From the cell containing the given text, extract its center point as (x, y) coordinate. 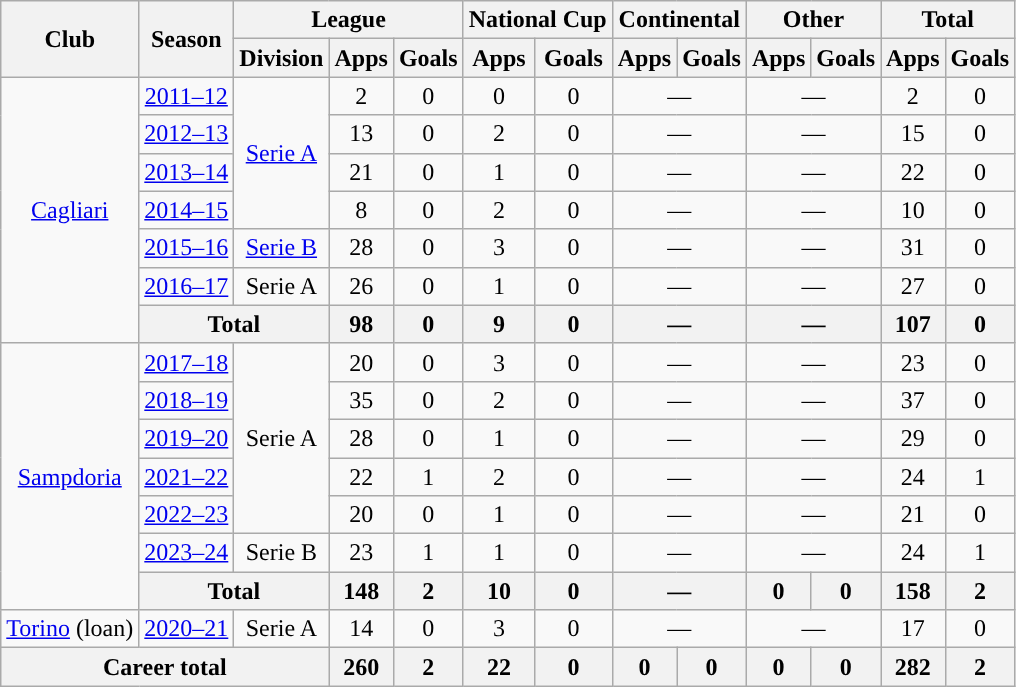
29 (913, 438)
2019–20 (186, 438)
Other (813, 20)
31 (913, 248)
2023–24 (186, 553)
2021–22 (186, 477)
Continental (679, 20)
Season (186, 39)
2011–12 (186, 96)
158 (913, 591)
Cagliari (70, 210)
2020–21 (186, 629)
148 (361, 591)
2012–13 (186, 134)
27 (913, 286)
2017–18 (186, 362)
35 (361, 400)
Club (70, 39)
National Cup (538, 20)
2013–14 (186, 172)
107 (913, 324)
2022–23 (186, 515)
Sampdoria (70, 476)
26 (361, 286)
2014–15 (186, 210)
260 (361, 667)
Torino (loan) (70, 629)
14 (361, 629)
9 (499, 324)
2018–19 (186, 400)
15 (913, 134)
Career total (165, 667)
282 (913, 667)
Division (282, 58)
8 (361, 210)
League (348, 20)
17 (913, 629)
2016–17 (186, 286)
2015–16 (186, 248)
13 (361, 134)
98 (361, 324)
37 (913, 400)
